Identify which cell holds the provided text, then report its (X, Y) central coordinate. 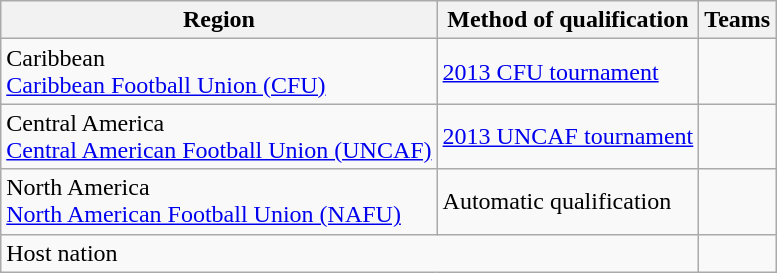
Method of qualification (568, 20)
North AmericaNorth American Football Union (NAFU) (219, 202)
Automatic qualification (568, 202)
2013 UNCAF tournament (568, 136)
Region (219, 20)
Central AmericaCentral American Football Union (UNCAF) (219, 136)
Host nation (350, 253)
CaribbeanCaribbean Football Union (CFU) (219, 72)
2013 CFU tournament (568, 72)
Teams (738, 20)
